Identify which cell holds the provided text, then report its (x, y) central coordinate. 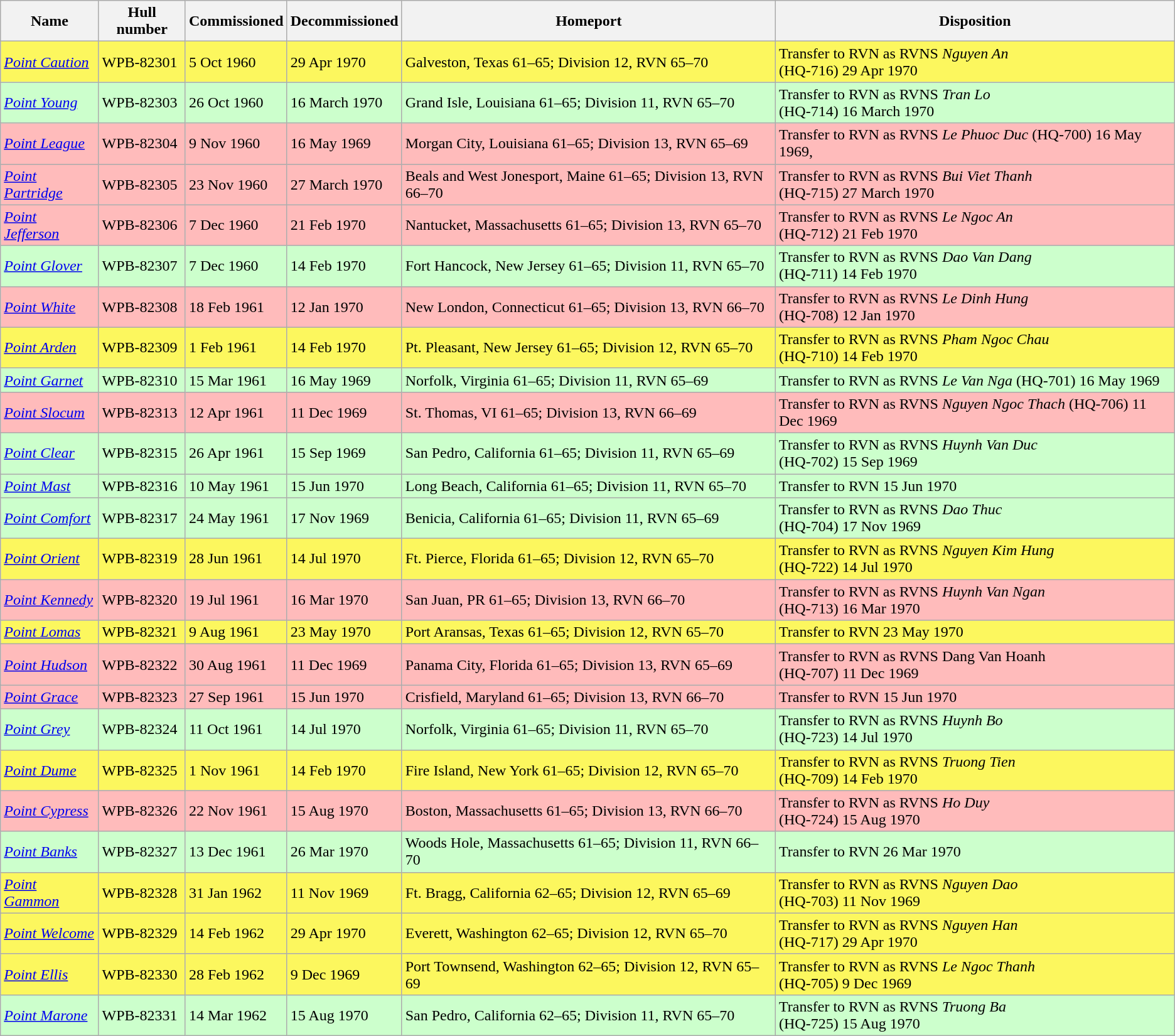
23 May 1970 (344, 632)
WPB-82305 (142, 185)
Point Cypress (50, 811)
Point Glover (50, 266)
Point Caution (50, 62)
Norfolk, Virginia 61–65; Division 11, RVN 65–69 (589, 380)
San Juan, PR 61–65; Division 13, RVN 66–70 (589, 600)
WPB-82328 (142, 893)
Point Grey (50, 730)
Transfer to RVN as RVNS Le Ngoc An (HQ-712) 21 Feb 1970 (975, 225)
Transfer to RVN as RVNS Dang Van Hoanh (HQ-707) 11 Dec 1969 (975, 664)
Transfer to RVN as RVNS Huynh Van Ngan (HQ-713) 16 Mar 1970 (975, 600)
WPB-82317 (142, 519)
Transfer to RVN as RVNS Bui Viet Thanh (HQ-715) 27 March 1970 (975, 185)
WPB-82315 (142, 453)
Point League (50, 143)
26 Oct 1960 (236, 103)
Galveston, Texas 61–65; Division 12, RVN 65–70 (589, 62)
24 May 1961 (236, 519)
11 Oct 1961 (236, 730)
Transfer to RVN as RVNS Le Phuoc Duc (HQ-700) 16 May 1969, (975, 143)
Point Orient (50, 559)
Crisfield, Maryland 61–65; Division 13, RVN 66–70 (589, 697)
Ft. Pierce, Florida 61–65; Division 12, RVN 65–70 (589, 559)
9 Nov 1960 (236, 143)
Nantucket, Massachusetts 61–65; Division 13, RVN 65–70 (589, 225)
Transfer to RVN as RVNS Le Dinh Hung (HQ-708) 12 Jan 1970 (975, 306)
23 Nov 1960 (236, 185)
Transfer to RVN 23 May 1970 (975, 632)
Point White (50, 306)
Transfer to RVN as RVNS Dao Thuc (HQ-704) 17 Nov 1969 (975, 519)
St. Thomas, VI 61–65; Division 13, RVN 66–69 (589, 412)
WPB-82310 (142, 380)
Point Slocum (50, 412)
Point Grace (50, 697)
Transfer to RVN as RVNS Nguyen Kim Hung (HQ-722) 14 Jul 1970 (975, 559)
26 Mar 1970 (344, 851)
Hull number (142, 21)
WPB-82329 (142, 933)
22 Nov 1961 (236, 811)
Woods Hole, Massachusetts 61–65; Division 11, RVN 66–70 (589, 851)
Point Clear (50, 453)
Transfer to RVN as RVNS Le Van Nga (HQ-701) 16 May 1969 (975, 380)
Transfer to RVN as RVNS Truong Tien (HQ-709) 14 Feb 1970 (975, 770)
27 Sep 1961 (236, 697)
11 Nov 1969 (344, 893)
WPB-82331 (142, 1015)
Everett, Washington 62–65; Division 12, RVN 65–70 (589, 933)
Commissioned (236, 21)
Transfer to RVN as RVNS Le Ngoc Thanh (HQ-705) 9 Dec 1969 (975, 974)
Ft. Bragg, California 62–65; Division 12, RVN 65–69 (589, 893)
Point Garnet (50, 380)
WPB-82307 (142, 266)
WPB-82301 (142, 62)
San Pedro, California 62–65; Division 11, RVN 65–70 (589, 1015)
WPB-82309 (142, 348)
WPB-82316 (142, 485)
WPB-82320 (142, 600)
Name (50, 21)
WPB-82327 (142, 851)
Point Young (50, 103)
27 March 1970 (344, 185)
Morgan City, Louisiana 61–65; Division 13, RVN 65–69 (589, 143)
15 Mar 1961 (236, 380)
Point Hudson (50, 664)
WPB-82330 (142, 974)
Disposition (975, 21)
9 Aug 1961 (236, 632)
Boston, Massachusetts 61–65; Division 13, RVN 66–70 (589, 811)
Beals and West Jonesport, Maine 61–65; Division 13, RVN 66–70 (589, 185)
Point Arden (50, 348)
WPB-82326 (142, 811)
1 Nov 1961 (236, 770)
Transfer to RVN as RVNS Nguyen Dao (HQ-703) 11 Nov 1969 (975, 893)
Point Ellis (50, 974)
Transfer to RVN as RVNS Dao Van Dang (HQ-711) 14 Feb 1970 (975, 266)
WPB-82313 (142, 412)
12 Jan 1970 (344, 306)
Point Comfort (50, 519)
Point Lomas (50, 632)
13 Dec 1961 (236, 851)
Benicia, California 61–65; Division 11, RVN 65–69 (589, 519)
Point Kennedy (50, 600)
28 Jun 1961 (236, 559)
Transfer to RVN as RVNS Truong Ba (HQ-725) 15 Aug 1970 (975, 1015)
18 Feb 1961 (236, 306)
Transfer to RVN as RVNS Huynh Bo (HQ-723) 14 Jul 1970 (975, 730)
Point Welcome (50, 933)
26 Apr 1961 (236, 453)
Norfolk, Virginia 61–65; Division 11, RVN 65–70 (589, 730)
Panama City, Florida 61–65; Division 13, RVN 65–69 (589, 664)
Point Gammon (50, 893)
Transfer to RVN as RVNS Nguyen Ngoc Thach (HQ-706) 11 Dec 1969 (975, 412)
Point Dume (50, 770)
21 Feb 1970 (344, 225)
Long Beach, California 61–65; Division 11, RVN 65–70 (589, 485)
19 Jul 1961 (236, 600)
Transfer to RVN as RVNS Huynh Van Duc (HQ-702) 15 Sep 1969 (975, 453)
WPB-82319 (142, 559)
1 Feb 1961 (236, 348)
Point Partridge (50, 185)
15 Sep 1969 (344, 453)
WPB-82324 (142, 730)
Transfer to RVN as RVNS Nguyen Han (HQ-717) 29 Apr 1970 (975, 933)
10 May 1961 (236, 485)
Homeport (589, 21)
30 Aug 1961 (236, 664)
Port Aransas, Texas 61–65; Division 12, RVN 65–70 (589, 632)
Transfer to RVN as RVNS Tran Lo (HQ-714) 16 March 1970 (975, 103)
Transfer to RVN as RVNS Nguyen An (HQ-716) 29 Apr 1970 (975, 62)
Grand Isle, Louisiana 61–65; Division 11, RVN 65–70 (589, 103)
Point Jefferson (50, 225)
16 Mar 1970 (344, 600)
Point Mast (50, 485)
31 Jan 1962 (236, 893)
WPB-82322 (142, 664)
WPB-82304 (142, 143)
5 Oct 1960 (236, 62)
Transfer to RVN as RVNS Pham Ngoc Chau (HQ-710) 14 Feb 1970 (975, 348)
WPB-82303 (142, 103)
17 Nov 1969 (344, 519)
Transfer to RVN 26 Mar 1970 (975, 851)
Fort Hancock, New Jersey 61–65; Division 11, RVN 65–70 (589, 266)
14 Mar 1962 (236, 1015)
Pt. Pleasant, New Jersey 61–65; Division 12, RVN 65–70 (589, 348)
San Pedro, California 61–65; Division 11, RVN 65–69 (589, 453)
16 March 1970 (344, 103)
14 Feb 1962 (236, 933)
Port Townsend, Washington 62–65; Division 12, RVN 65–69 (589, 974)
WPB-82308 (142, 306)
Transfer to RVN as RVNS Ho Duy (HQ-724) 15 Aug 1970 (975, 811)
Point Marone (50, 1015)
9 Dec 1969 (344, 974)
WPB-82323 (142, 697)
WPB-82306 (142, 225)
12 Apr 1961 (236, 412)
Fire Island, New York 61–65; Division 12, RVN 65–70 (589, 770)
Point Banks (50, 851)
28 Feb 1962 (236, 974)
Decommissioned (344, 21)
WPB-82325 (142, 770)
New London, Connecticut 61–65; Division 13, RVN 66–70 (589, 306)
WPB-82321 (142, 632)
